Provide the (X, Y) coordinate of the cell's center where the given text is located.  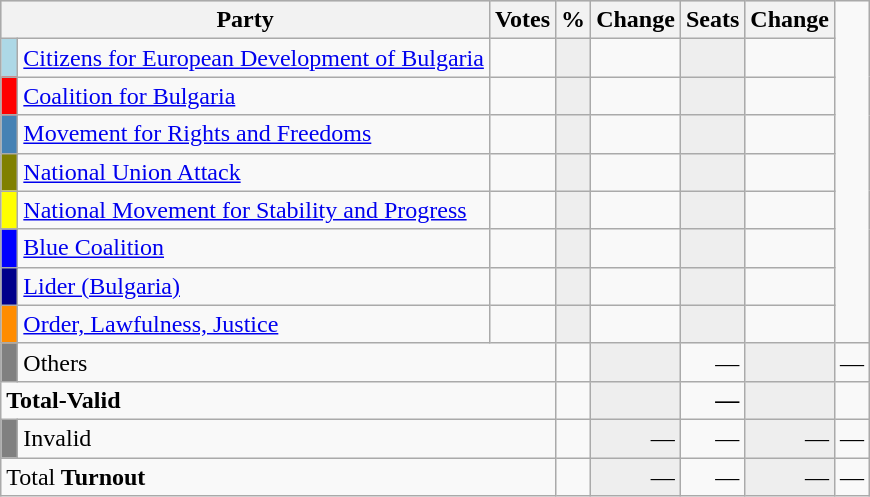
National Movement for Stability and Progress (254, 210)
Lider (Bulgaria) (254, 286)
Party (246, 20)
Seats (712, 20)
National Union Attack (254, 172)
Total Turnout (278, 477)
Blue Coalition (254, 248)
Total-Valid (278, 400)
Coalition for Bulgaria (254, 96)
Invalid (287, 438)
Order, Lawfulness, Justice (254, 324)
Citizens for European Development of Bulgaria (254, 58)
Others (287, 362)
Movement for Rights and Freedoms (254, 134)
Votes (522, 20)
% (574, 20)
